Determine the (x, y) coordinate at the center of the cell enclosing the given text.  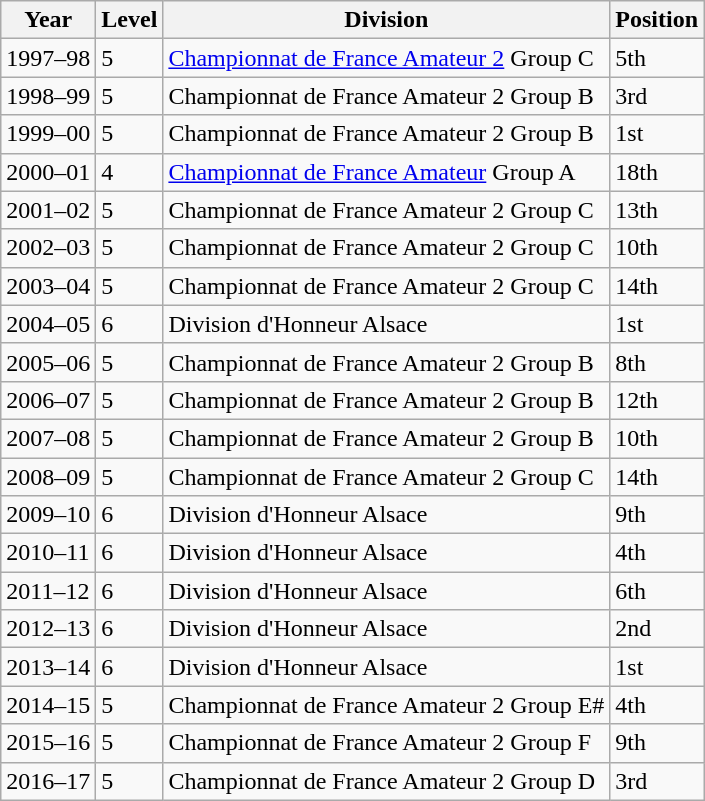
Championnat de France Amateur 2 Group F (386, 743)
1998–99 (48, 96)
4 (130, 172)
2003–04 (48, 286)
2004–05 (48, 324)
2002–03 (48, 248)
2nd (657, 629)
1997–98 (48, 58)
1999–00 (48, 134)
Year (48, 20)
8th (657, 362)
2013–14 (48, 667)
12th (657, 400)
5th (657, 58)
Position (657, 20)
2001–02 (48, 210)
Championnat de France Amateur Group A (386, 172)
2007–08 (48, 438)
6th (657, 591)
2010–11 (48, 553)
13th (657, 210)
2005–06 (48, 362)
2011–12 (48, 591)
18th (657, 172)
Championnat de France Amateur 2 Group E# (386, 705)
Championnat de France Amateur 2 Group D (386, 781)
2014–15 (48, 705)
2016–17 (48, 781)
2015–16 (48, 743)
Level (130, 20)
2012–13 (48, 629)
2009–10 (48, 515)
2000–01 (48, 172)
Division (386, 20)
2008–09 (48, 477)
2006–07 (48, 400)
